Return [x, y] of the center of cell containing provided text 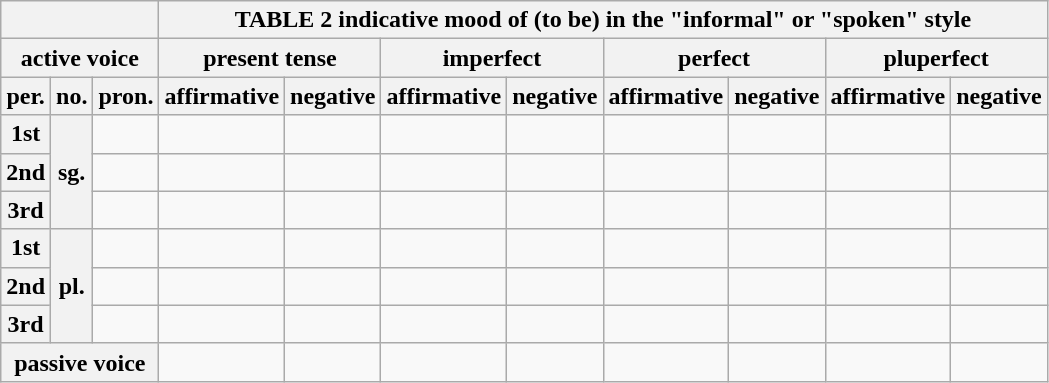
active voice [80, 58]
TABLE 2 indicative mood of (to be) in the "informal" or "spoken" style [603, 20]
pron. [126, 96]
no. [72, 96]
per. [26, 96]
perfect [714, 58]
passive voice [80, 362]
pl. [72, 286]
present tense [270, 58]
pluperfect [936, 58]
imperfect [492, 58]
sg. [72, 172]
